Pinpoint the cell where the given text exists, returning its [X, Y] midpoint coordinate. 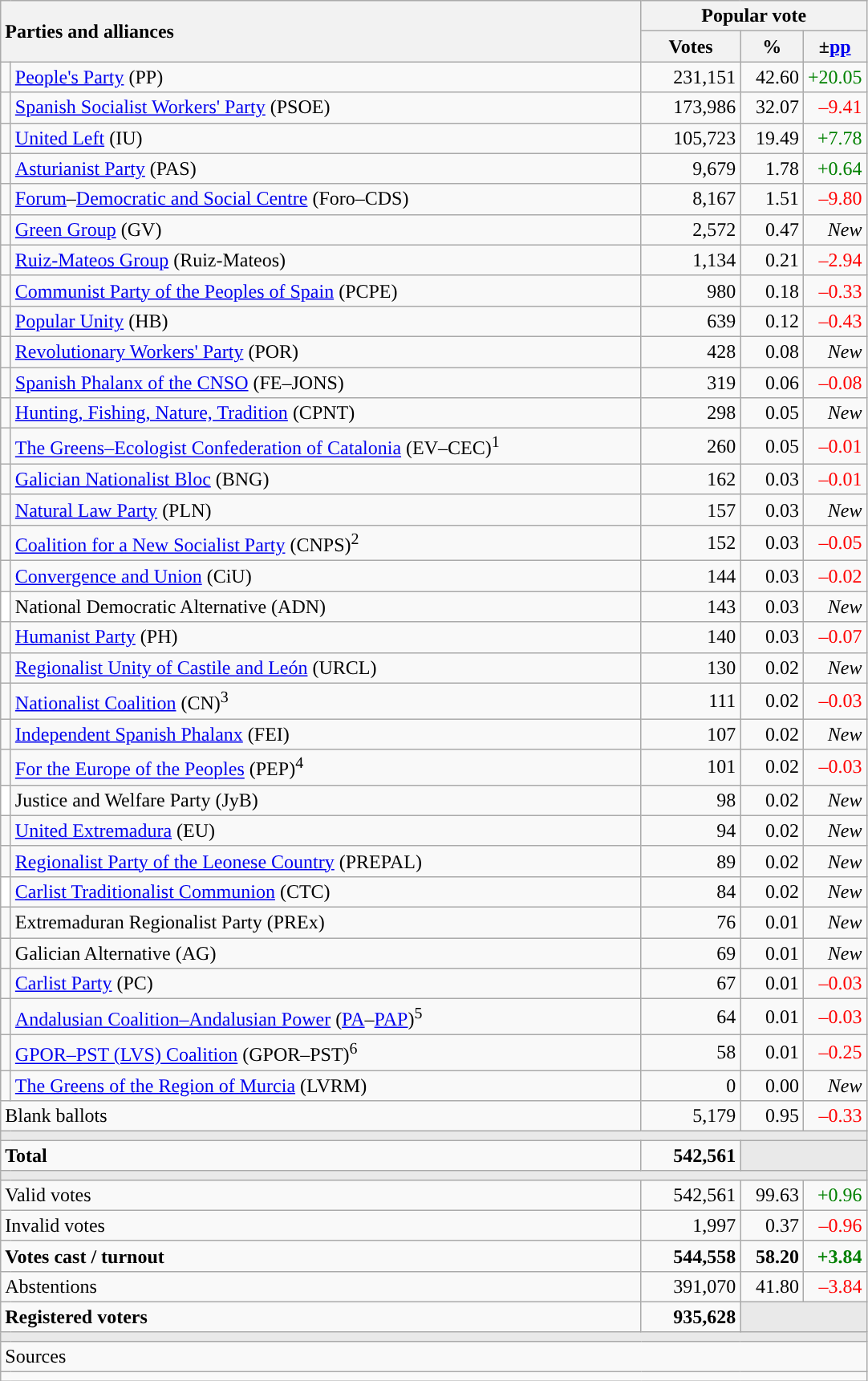
–2.94 [834, 260]
260 [691, 446]
Popular Unity (HB) [326, 321]
–0.96 [834, 1225]
Green Group (GV) [326, 229]
935,628 [691, 1317]
Convergence and Union (CiU) [326, 576]
76 [691, 923]
–0.43 [834, 321]
391,070 [691, 1286]
231,151 [691, 77]
Justice and Welfare Party (JyB) [326, 800]
8,167 [691, 199]
9,679 [691, 169]
19.49 [772, 138]
Sources [433, 1357]
–9.41 [834, 108]
105,723 [691, 138]
0.95 [772, 1116]
67 [691, 984]
0.00 [772, 1086]
+0.96 [834, 1195]
Nationalist Coalition (CN)3 [326, 701]
143 [691, 607]
2,572 [691, 229]
157 [691, 510]
Regionalist Party of the Leonese Country (PREPAL) [326, 861]
Andalusian Coalition–Andalusian Power (PA–PAP)5 [326, 1017]
Popular vote [754, 16]
69 [691, 953]
1,997 [691, 1225]
162 [691, 479]
140 [691, 637]
0.37 [772, 1225]
Coalition for a New Socialist Party (CNPS)2 [326, 542]
101 [691, 767]
–9.80 [834, 199]
0.12 [772, 321]
Communist Party of the Peoples of Spain (PCPE) [326, 290]
Carlist Party (PC) [326, 984]
People's Party (PP) [326, 77]
Spanish Socialist Workers' Party (PSOE) [326, 108]
298 [691, 413]
107 [691, 734]
Natural Law Party (PLN) [326, 510]
Carlist Traditionalist Communion (CTC) [326, 892]
544,558 [691, 1256]
0.47 [772, 229]
Extremaduran Regionalist Party (PREx) [326, 923]
Revolutionary Workers' Party (POR) [326, 351]
–0.25 [834, 1053]
–3.84 [834, 1286]
0.18 [772, 290]
Abstentions [321, 1286]
0 [691, 1086]
1.78 [772, 169]
89 [691, 861]
GPOR–PST (LVS) Coalition (GPOR–PST)6 [326, 1053]
Independent Spanish Phalanx (FEI) [326, 734]
99.63 [772, 1195]
Ruiz-Mateos Group (Ruiz-Mateos) [326, 260]
–0.05 [834, 542]
For the Europe of the Peoples (PEP)4 [326, 767]
–0.08 [834, 383]
58.20 [772, 1256]
0.08 [772, 351]
Votes [691, 47]
Invalid votes [321, 1225]
Spanish Phalanx of the CNSO (FE–JONS) [326, 383]
94 [691, 831]
+0.64 [834, 169]
+20.05 [834, 77]
64 [691, 1017]
980 [691, 290]
Parties and alliances [321, 31]
National Democratic Alternative (ADN) [326, 607]
Hunting, Fishing, Nature, Tradition (CPNT) [326, 413]
Humanist Party (PH) [326, 637]
Total [321, 1156]
Regionalist Unity of Castile and León (URCL) [326, 668]
+3.84 [834, 1256]
Valid votes [321, 1195]
Registered voters [321, 1317]
The Greens–Ecologist Confederation of Catalonia (EV–CEC)1 [326, 446]
% [772, 47]
5,179 [691, 1116]
319 [691, 383]
Galician Alternative (AG) [326, 953]
The Greens of the Region of Murcia (LVRM) [326, 1086]
41.80 [772, 1286]
Votes cast / turnout [321, 1256]
173,986 [691, 108]
Galician Nationalist Bloc (BNG) [326, 479]
1,134 [691, 260]
United Extremadura (EU) [326, 831]
144 [691, 576]
±pp [834, 47]
152 [691, 542]
Blank ballots [321, 1116]
+7.78 [834, 138]
130 [691, 668]
84 [691, 892]
98 [691, 800]
32.07 [772, 108]
428 [691, 351]
111 [691, 701]
0.06 [772, 383]
–0.02 [834, 576]
–0.07 [834, 637]
0.21 [772, 260]
Asturianist Party (PAS) [326, 169]
639 [691, 321]
Forum–Democratic and Social Centre (Foro–CDS) [326, 199]
42.60 [772, 77]
1.51 [772, 199]
58 [691, 1053]
United Left (IU) [326, 138]
